Locate the cell with the specified text and output its [X, Y] center coordinate. 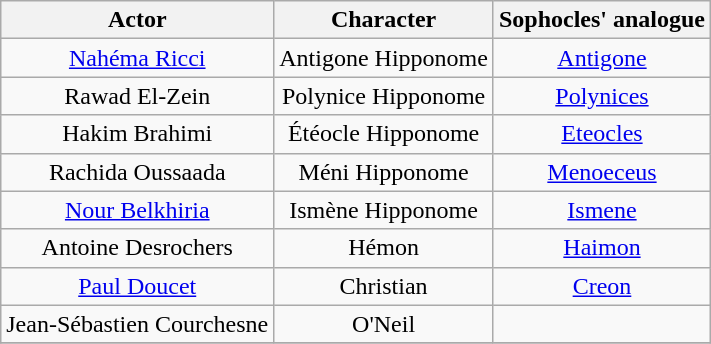
Nour Belkhiria [138, 210]
Eteocles [602, 134]
Méni Hipponome [384, 172]
Christian [384, 286]
Antoine Desrochers [138, 248]
Rawad El-Zein [138, 96]
Character [384, 20]
Menoeceus [602, 172]
Nahéma Ricci [138, 58]
O'Neil [384, 324]
Polynice Hipponome [384, 96]
Ismène Hipponome [384, 210]
Antigone [602, 58]
Sophocles' analogue [602, 20]
Hémon [384, 248]
Hakim Brahimi [138, 134]
Antigone Hipponome [384, 58]
Étéocle Hipponome [384, 134]
Creon [602, 286]
Ismene [602, 210]
Paul Doucet [138, 286]
Polynices [602, 96]
Jean-Sébastien Courchesne [138, 324]
Rachida Oussaada [138, 172]
Haimon [602, 248]
Actor [138, 20]
